Return [X, Y] of the center of cell containing provided text 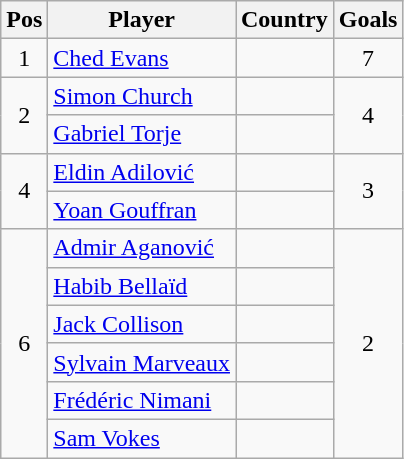
Goals [368, 20]
Frédéric Nimani [142, 400]
Simon Church [142, 96]
Eldin Adilović [142, 172]
6 [24, 343]
Habib Bellaïd [142, 286]
Gabriel Torje [142, 134]
Sam Vokes [142, 438]
Jack Collison [142, 324]
7 [368, 58]
Sylvain Marveaux [142, 362]
Ched Evans [142, 58]
Admir Aganović [142, 248]
1 [24, 58]
3 [368, 191]
Yoan Gouffran [142, 210]
Country [285, 20]
Player [142, 20]
Pos [24, 20]
